Search for the cell housing the specified text and yield its [x, y] center coordinate. 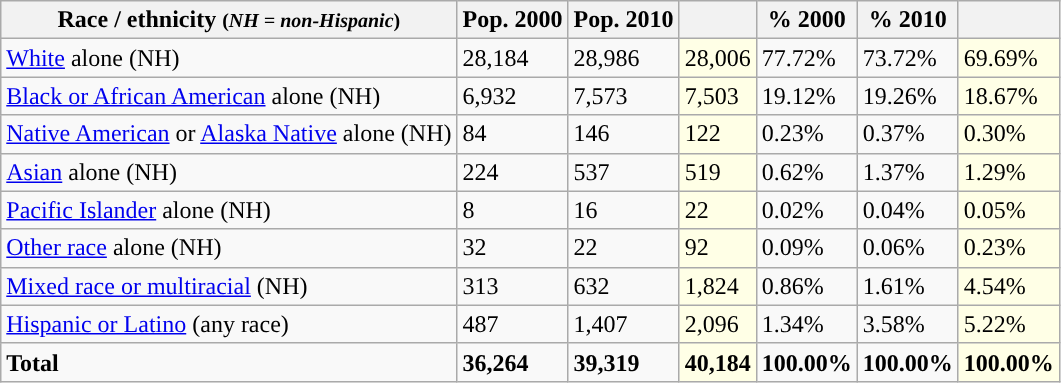
8 [512, 210]
92 [718, 248]
White alone (NH) [229, 58]
36,264 [512, 362]
0.02% [806, 210]
0.30% [1008, 134]
40,184 [718, 362]
Pop. 2000 [512, 20]
519 [718, 172]
3.58% [908, 324]
32 [512, 248]
% 2000 [806, 20]
224 [512, 172]
Native American or Alaska Native alone (NH) [229, 134]
1,407 [624, 324]
1.61% [908, 286]
Pacific Islander alone (NH) [229, 210]
487 [512, 324]
0.62% [806, 172]
28,184 [512, 58]
69.69% [1008, 58]
Hispanic or Latino (any race) [229, 324]
Mixed race or multiracial (NH) [229, 286]
0.86% [806, 286]
1.29% [1008, 172]
19.26% [908, 96]
1.34% [806, 324]
632 [624, 286]
6,932 [512, 96]
77.72% [806, 58]
18.67% [1008, 96]
Black or African American alone (NH) [229, 96]
Other race alone (NH) [229, 248]
0.37% [908, 134]
Total [229, 362]
% 2010 [908, 20]
4.54% [1008, 286]
7,503 [718, 96]
122 [718, 134]
19.12% [806, 96]
0.09% [806, 248]
Asian alone (NH) [229, 172]
0.06% [908, 248]
2,096 [718, 324]
Race / ethnicity (NH = non-Hispanic) [229, 20]
1,824 [718, 286]
0.05% [1008, 210]
16 [624, 210]
1.37% [908, 172]
28,006 [718, 58]
313 [512, 286]
Pop. 2010 [624, 20]
146 [624, 134]
5.22% [1008, 324]
0.04% [908, 210]
7,573 [624, 96]
73.72% [908, 58]
537 [624, 172]
28,986 [624, 58]
84 [512, 134]
39,319 [624, 362]
